Extract the [x, y] coordinate from the center of the cell holding the provided text.  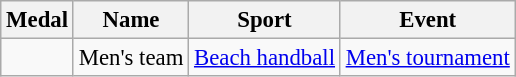
Sport [265, 20]
Men's tournament [428, 58]
Beach handball [265, 58]
Event [428, 20]
Medal [38, 20]
Men's team [130, 58]
Name [130, 20]
